For the text-containing cell, return its midpoint in (x, y) coordinate format. 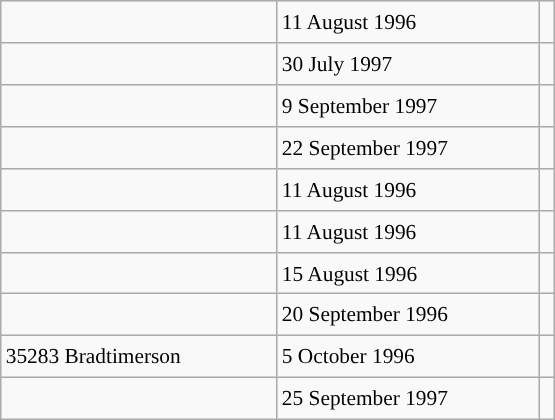
5 October 1996 (408, 357)
15 August 1996 (408, 273)
25 September 1997 (408, 399)
22 September 1997 (408, 148)
30 July 1997 (408, 64)
35283 Bradtimerson (139, 357)
9 September 1997 (408, 106)
20 September 1996 (408, 315)
